Pinpoint the cell where the given text exists, returning its (X, Y) midpoint coordinate. 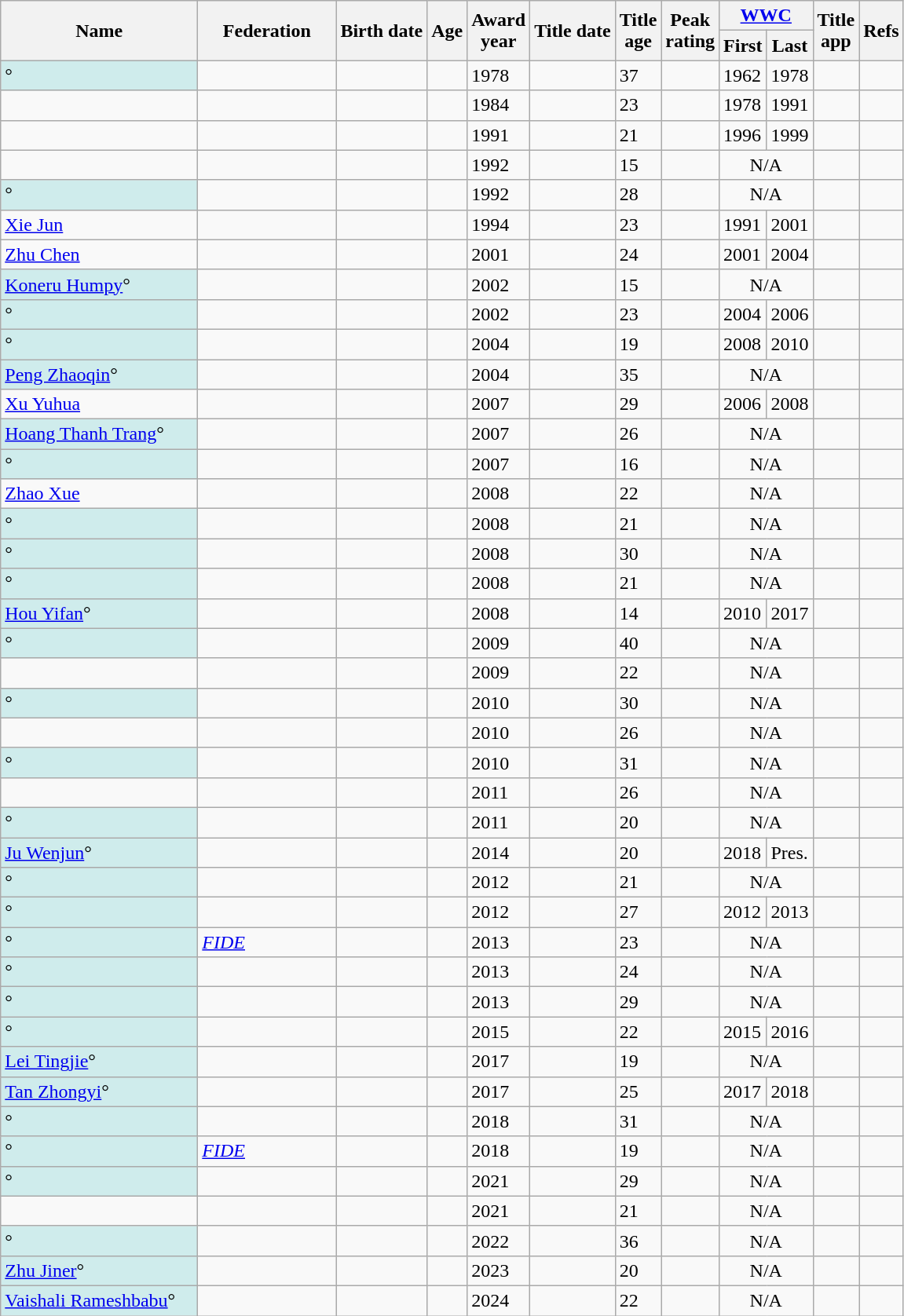
Federation (267, 31)
Pres. (790, 852)
14 (638, 613)
Ju Wenjun° (99, 852)
1984 (499, 105)
Peak rating (690, 31)
1999 (790, 135)
Zhu Jiner° (99, 1270)
Title app (836, 31)
35 (638, 375)
Xie Jun (99, 225)
Lei Tingjie° (99, 1062)
2014 (499, 852)
Peng Zhaoqin° (99, 375)
1994 (499, 225)
40 (638, 643)
Zhu Chen (99, 254)
Age (448, 31)
Vaishali Rameshbabu° (99, 1300)
Award year (499, 31)
1962 (743, 75)
25 (638, 1091)
Title age (638, 31)
2024 (499, 1300)
36 (638, 1241)
37 (638, 75)
1996 (743, 135)
Tan Zhongyi° (99, 1091)
2023 (499, 1270)
Name (99, 31)
Zhao Xue (99, 494)
28 (638, 195)
16 (638, 464)
Title date (573, 31)
First (743, 46)
WWC (767, 16)
Refs (881, 31)
Hoang Thanh Trang° (99, 434)
Koneru Humpy° (99, 284)
2016 (790, 1032)
Hou Yifan° (99, 613)
Birth date (382, 31)
2022 (499, 1241)
27 (638, 912)
Last (790, 46)
Xu Yuhua (99, 404)
